Capture the cell that displays the provided text and extract its [x, y] central coordinate. 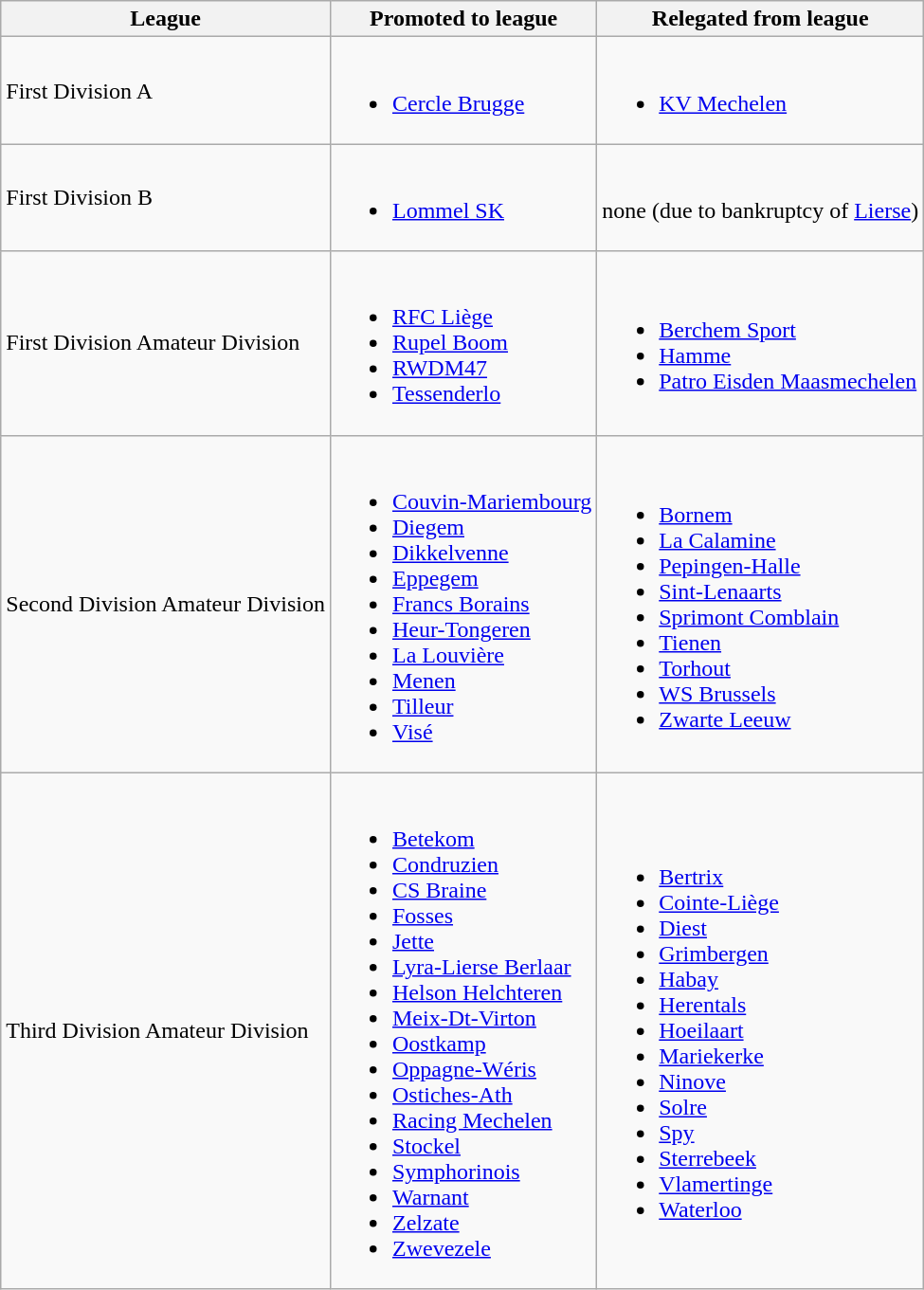
Berchem SportHammePatro Eisden Maasmechelen [760, 343]
Third Division Amateur Division [166, 1031]
Promoted to league [462, 19]
Cercle Brugge [462, 91]
KV Mechelen [760, 91]
League [166, 19]
RFC LiègeRupel BoomRWDM47Tessenderlo [462, 343]
BornemLa CalaminePepingen-HalleSint-LenaartsSprimont ComblainTienenTorhoutWS BrusselsZwarte Leeuw [760, 604]
Lommel SK [462, 197]
BertrixCointe-LiègeDiestGrimbergenHabayHerentalsHoeilaartMariekerkeNinoveSolreSpySterrebeekVlamertingeWaterloo [760, 1031]
Second Division Amateur Division [166, 604]
none (due to bankruptcy of Lierse) [760, 197]
First Division A [166, 91]
Relegated from league [760, 19]
First Division B [166, 197]
Couvin-MariembourgDiegemDikkelvenneEppegemFrancs BorainsHeur-TongerenLa LouvièreMenenTilleurVisé [462, 604]
First Division Amateur Division [166, 343]
